Scan for the cell matching the given text and deliver its [x, y] coordinate at center. 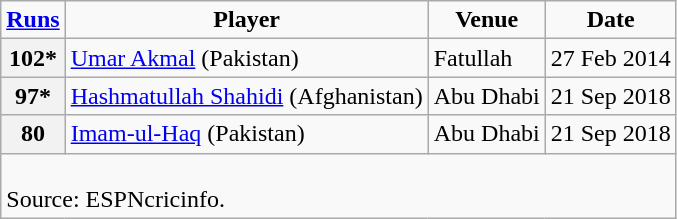
Runs [33, 20]
Fatullah [486, 58]
102* [33, 58]
Date [610, 20]
Imam-ul-Haq (Pakistan) [246, 134]
97* [33, 96]
80 [33, 134]
Source: ESPNcricinfo. [339, 186]
27 Feb 2014 [610, 58]
Umar Akmal (Pakistan) [246, 58]
Hashmatullah Shahidi (Afghanistan) [246, 96]
Venue [486, 20]
Player [246, 20]
